Capture the cell that displays the provided text and extract its (x, y) central coordinate. 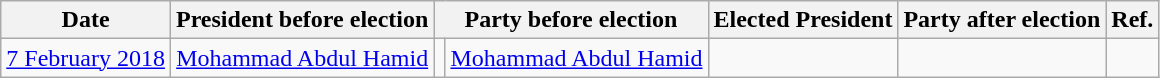
Elected President (803, 20)
Party before election (571, 20)
Party after election (1002, 20)
Date (86, 20)
Ref. (1132, 20)
President before election (302, 20)
7 February 2018 (86, 58)
